Find where the given text appears and provide that cell's center as [x, y] coordinate. 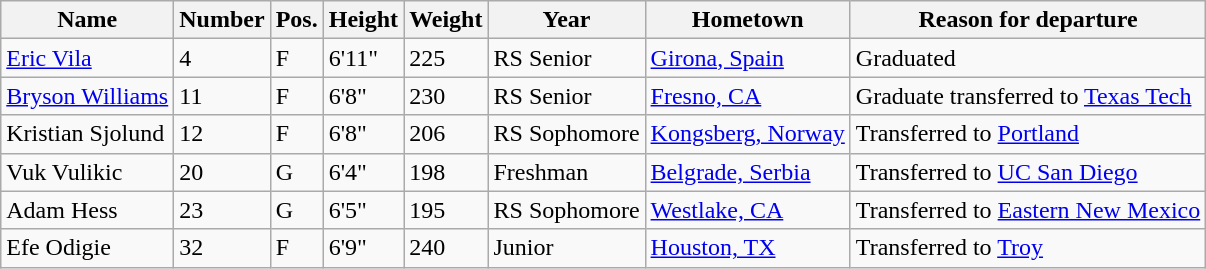
Girona, Spain [748, 58]
225 [446, 58]
Houston, TX [748, 248]
195 [446, 210]
Transferred to Portland [1028, 134]
Efe Odigie [88, 248]
Weight [446, 20]
240 [446, 248]
Westlake, CA [748, 210]
Transferred to Troy [1028, 248]
Fresno, CA [748, 96]
Year [566, 20]
23 [222, 210]
Adam Hess [88, 210]
Hometown [748, 20]
Transferred to UC San Diego [1028, 172]
Number [222, 20]
206 [446, 134]
4 [222, 58]
6'4" [363, 172]
Junior [566, 248]
Reason for departure [1028, 20]
230 [446, 96]
6'9" [363, 248]
20 [222, 172]
6'5" [363, 210]
Transferred to Eastern New Mexico [1028, 210]
32 [222, 248]
Belgrade, Serbia [748, 172]
198 [446, 172]
11 [222, 96]
Kongsberg, Norway [748, 134]
Kristian Sjolund [88, 134]
12 [222, 134]
Bryson Williams [88, 96]
Eric Vila [88, 58]
Graduate transferred to Texas Tech [1028, 96]
Pos. [296, 20]
Name [88, 20]
Graduated [1028, 58]
Freshman [566, 172]
Vuk Vulikic [88, 172]
6'11" [363, 58]
Height [363, 20]
